Find where the given text appears and provide that cell's center as [x, y] coordinate. 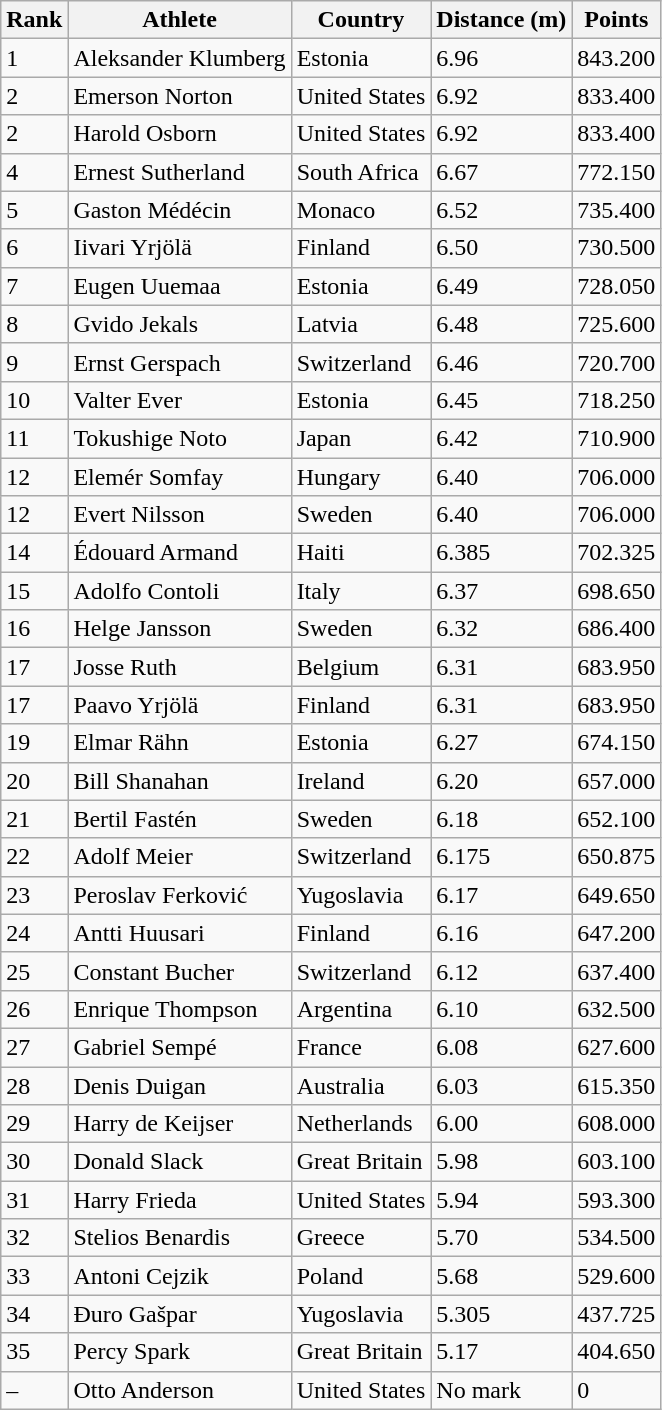
Harry Frieda [180, 1200]
Édouard Armand [180, 553]
735.400 [616, 210]
Monaco [361, 210]
6.32 [502, 629]
Poland [361, 1276]
Paavo Yrjölä [180, 705]
Ernst Gerspach [180, 362]
11 [34, 438]
603.100 [616, 1162]
29 [34, 1124]
26 [34, 1009]
5.70 [502, 1238]
Stelios Benardis [180, 1238]
Denis Duigan [180, 1085]
615.350 [616, 1085]
5 [34, 210]
718.250 [616, 400]
32 [34, 1238]
25 [34, 971]
Evert Nilsson [180, 515]
5.17 [502, 1352]
6.08 [502, 1047]
9 [34, 362]
1 [34, 58]
Emerson Norton [180, 96]
6.00 [502, 1124]
23 [34, 895]
15 [34, 591]
Enrique Thompson [180, 1009]
6.12 [502, 971]
686.400 [616, 629]
Gaston Médécin [180, 210]
6.46 [502, 362]
28 [34, 1085]
6.17 [502, 895]
6.96 [502, 58]
6.37 [502, 591]
6.52 [502, 210]
Iivari Yrjölä [180, 248]
Ernest Sutherland [180, 172]
725.600 [616, 324]
Elmar Rähn [180, 743]
674.150 [616, 743]
Josse Ruth [180, 667]
Ireland [361, 781]
650.875 [616, 857]
657.000 [616, 781]
608.000 [616, 1124]
843.200 [616, 58]
Helge Jansson [180, 629]
Donald Slack [180, 1162]
Haiti [361, 553]
404.650 [616, 1352]
Antti Huusari [180, 933]
7 [34, 286]
6.48 [502, 324]
698.650 [616, 591]
16 [34, 629]
Tokushige Noto [180, 438]
6.27 [502, 743]
Rank [34, 20]
31 [34, 1200]
Hungary [361, 477]
6.18 [502, 819]
627.600 [616, 1047]
Italy [361, 591]
Aleksander Klumberg [180, 58]
702.325 [616, 553]
6.20 [502, 781]
647.200 [616, 933]
6.10 [502, 1009]
6.67 [502, 172]
Latvia [361, 324]
Valter Ever [180, 400]
33 [34, 1276]
Belgium [361, 667]
5.305 [502, 1314]
20 [34, 781]
27 [34, 1047]
19 [34, 743]
Antoni Cejzik [180, 1276]
Australia [361, 1085]
8 [34, 324]
5.98 [502, 1162]
637.400 [616, 971]
Harold Osborn [180, 134]
South Africa [361, 172]
Bill Shanahan [180, 781]
6.16 [502, 933]
730.500 [616, 248]
No mark [502, 1390]
Japan [361, 438]
Argentina [361, 1009]
24 [34, 933]
772.150 [616, 172]
34 [34, 1314]
6.50 [502, 248]
529.600 [616, 1276]
Peroslav Ferković [180, 895]
Eugen Uuemaa [180, 286]
Percy Spark [180, 1352]
720.700 [616, 362]
652.100 [616, 819]
5.68 [502, 1276]
6 [34, 248]
35 [34, 1352]
649.650 [616, 895]
Points [616, 20]
22 [34, 857]
Harry de Keijser [180, 1124]
Otto Anderson [180, 1390]
Bertil Fastén [180, 819]
534.500 [616, 1238]
– [34, 1390]
710.900 [616, 438]
10 [34, 400]
Ðuro Gašpar [180, 1314]
Elemér Somfay [180, 477]
6.49 [502, 286]
Distance (m) [502, 20]
4 [34, 172]
0 [616, 1390]
728.050 [616, 286]
5.94 [502, 1200]
437.725 [616, 1314]
21 [34, 819]
6.45 [502, 400]
6.03 [502, 1085]
Netherlands [361, 1124]
Greece [361, 1238]
France [361, 1047]
Adolf Meier [180, 857]
Athlete [180, 20]
6.385 [502, 553]
Gvido Jekals [180, 324]
Country [361, 20]
14 [34, 553]
30 [34, 1162]
6.42 [502, 438]
593.300 [616, 1200]
Adolfo Contoli [180, 591]
Gabriel Sempé [180, 1047]
Constant Bucher [180, 971]
6.175 [502, 857]
632.500 [616, 1009]
